Identify which cell holds the provided text, then report its (x, y) central coordinate. 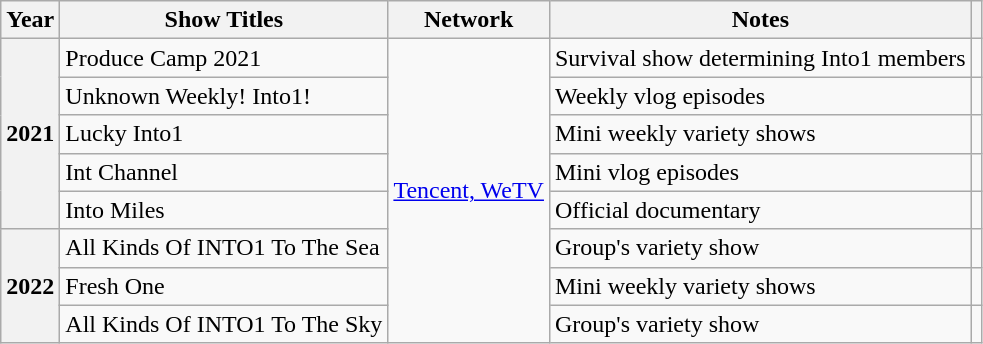
2021 (30, 134)
Official documentary (760, 210)
Lucky Into1 (224, 134)
Network (469, 20)
Produce Camp 2021 (224, 58)
Notes (760, 20)
Int Channel (224, 172)
Show Titles (224, 20)
All Kinds Of INTO1 To The Sky (224, 324)
Survival show determining Into1 members (760, 58)
Weekly vlog episodes (760, 96)
Fresh One (224, 286)
Mini vlog episodes (760, 172)
Unknown Weekly! Into1! (224, 96)
Into Miles (224, 210)
All Kinds Of INTO1 To The Sea (224, 248)
Tencent, WeTV (469, 191)
2022 (30, 286)
Year (30, 20)
